Locate the cell with the specified text and output its (X, Y) center coordinate. 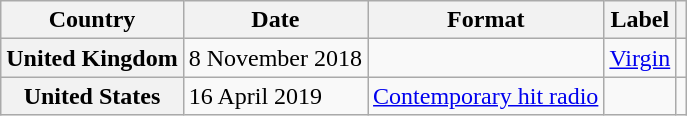
8 November 2018 (275, 58)
Country (92, 20)
Contemporary hit radio (486, 96)
United Kingdom (92, 58)
United States (92, 96)
Label (640, 20)
Virgin (640, 58)
Date (275, 20)
16 April 2019 (275, 96)
Format (486, 20)
